Provide the [x, y] coordinate of the cell's center where the given text is located.  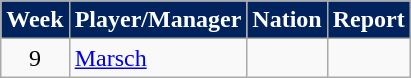
Nation [287, 20]
9 [35, 58]
Report [368, 20]
Marsch [158, 58]
Player/Manager [158, 20]
Week [35, 20]
